Scan for the cell matching the given text and deliver its [x, y] coordinate at center. 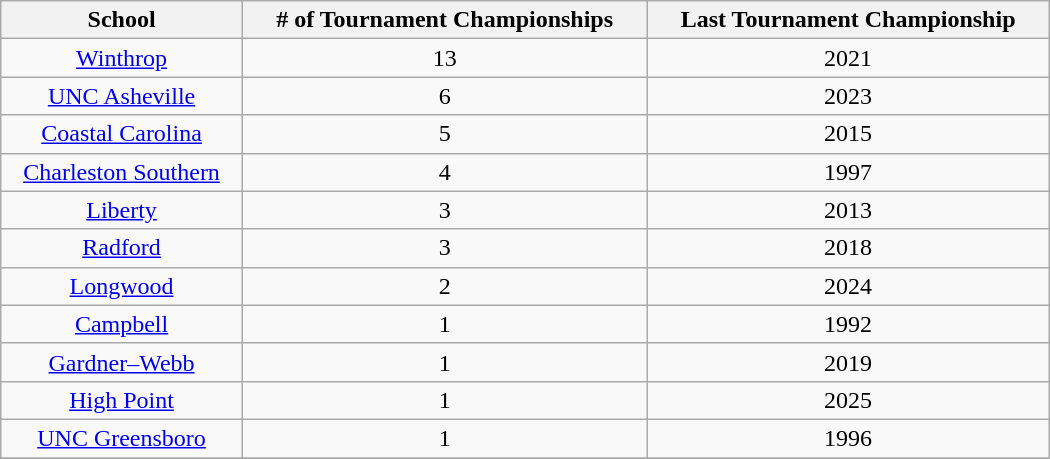
Longwood [122, 286]
UNC Asheville [122, 96]
2024 [848, 286]
2018 [848, 248]
School [122, 20]
# of Tournament Championships [444, 20]
4 [444, 172]
2013 [848, 210]
2025 [848, 400]
6 [444, 96]
2015 [848, 134]
2021 [848, 58]
2 [444, 286]
High Point [122, 400]
Liberty [122, 210]
Winthrop [122, 58]
Radford [122, 248]
2023 [848, 96]
Last Tournament Championship [848, 20]
Gardner–Webb [122, 362]
5 [444, 134]
UNC Greensboro [122, 438]
1996 [848, 438]
1997 [848, 172]
Campbell [122, 324]
1992 [848, 324]
Coastal Carolina [122, 134]
2019 [848, 362]
Charleston Southern [122, 172]
13 [444, 58]
